Find where the given text appears and provide that cell's center as [x, y] coordinate. 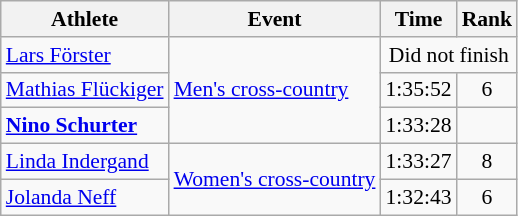
Rank [488, 19]
1:33:28 [418, 126]
Lars Förster [85, 55]
Time [418, 19]
Nino Schurter [85, 126]
Women's cross-country [275, 180]
8 [488, 162]
Men's cross-country [275, 90]
1:33:27 [418, 162]
Mathias Flückiger [85, 90]
Event [275, 19]
Did not finish [448, 55]
Linda Indergand [85, 162]
Athlete [85, 19]
1:35:52 [418, 90]
Jolanda Neff [85, 197]
1:32:43 [418, 197]
